Scan for the cell matching the given text and deliver its (x, y) coordinate at center. 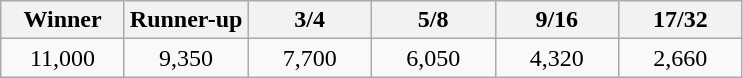
4,320 (557, 58)
3/4 (310, 20)
7,700 (310, 58)
11,000 (63, 58)
2,660 (681, 58)
Winner (63, 20)
Runner-up (186, 20)
9/16 (557, 20)
5/8 (433, 20)
17/32 (681, 20)
6,050 (433, 58)
9,350 (186, 58)
